From the cell containing the given text, extract its center point as (x, y) coordinate. 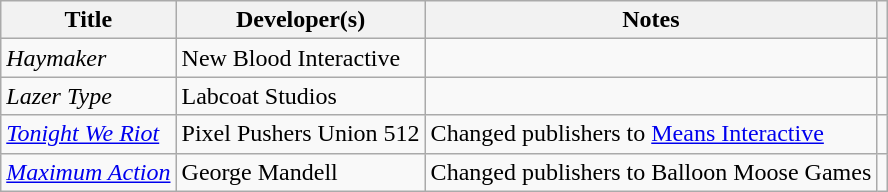
Tonight We Riot (88, 134)
George Mandell (300, 172)
Changed publishers to Means Interactive (651, 134)
Developer(s) (300, 20)
Maximum Action (88, 172)
New Blood Interactive (300, 58)
Title (88, 20)
Lazer Type (88, 96)
Changed publishers to Balloon Moose Games (651, 172)
Pixel Pushers Union 512 (300, 134)
Notes (651, 20)
Labcoat Studios (300, 96)
Haymaker (88, 58)
